Pinpoint the cell where the given text exists, returning its (x, y) midpoint coordinate. 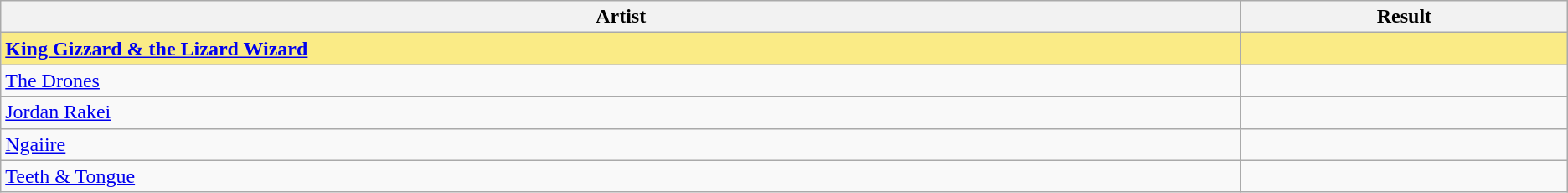
King Gizzard & the Lizard Wizard (622, 49)
Jordan Rakei (622, 112)
Ngaiire (622, 144)
Teeth & Tongue (622, 176)
Artist (622, 17)
Result (1405, 17)
The Drones (622, 81)
